Extract the (x, y) coordinate from the center of the cell holding the provided text.  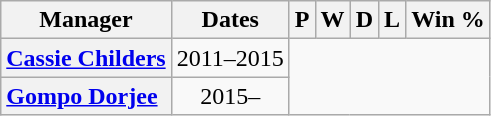
Win % (448, 20)
Dates (230, 20)
L (392, 20)
W (332, 20)
2015– (230, 96)
D (364, 20)
Gompo Dorjee (86, 96)
Cassie Childers (86, 58)
Manager (86, 20)
2011–2015 (230, 58)
P (302, 20)
